Return [X, Y] of the center of cell containing provided text 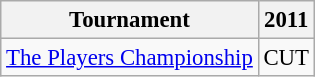
CUT [286, 58]
Tournament [130, 20]
2011 [286, 20]
The Players Championship [130, 58]
